Scan for the cell matching the given text and deliver its [x, y] coordinate at center. 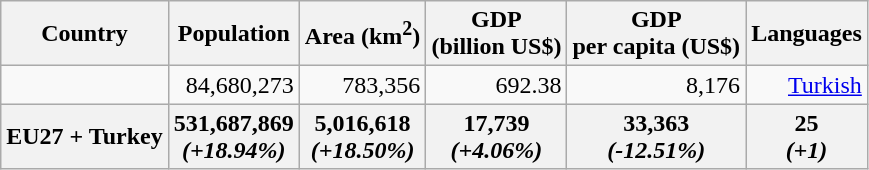
17,739 (+4.06%) [496, 136]
5,016,618 (+18.50%) [362, 136]
33,363 (-12.51%) [656, 136]
8,176 [656, 85]
25(+1) [807, 136]
692.38 [496, 85]
GDP per capita (US$) [656, 34]
84,680,273 [234, 85]
GDP (billion US$) [496, 34]
Turkish [807, 85]
783,356 [362, 85]
Area (km2) [362, 34]
Languages [807, 34]
Population [234, 34]
531,687,869 (+18.94%) [234, 136]
Country [84, 34]
EU27 + Turkey [84, 136]
